Capture the cell that displays the provided text and extract its (X, Y) central coordinate. 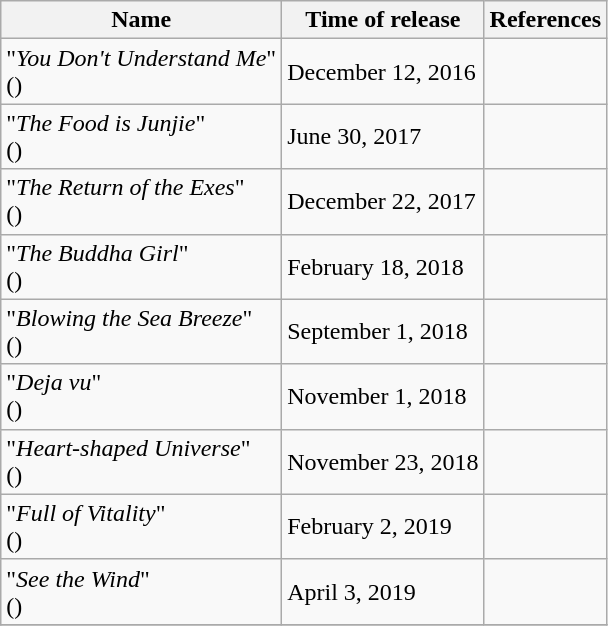
"Heart-shaped Universe"() (142, 462)
November 23, 2018 (383, 462)
December 12, 2016 (383, 72)
November 1, 2018 (383, 396)
"The Return of the Exes"() (142, 202)
September 1, 2018 (383, 332)
"You Don't Understand Me"() (142, 72)
"Full of Vitality"() (142, 526)
June 30, 2017 (383, 136)
"See the Wind"() (142, 592)
"The Food is Junjie"() (142, 136)
References (546, 20)
"Blowing the Sea Breeze"() (142, 332)
Time of release (383, 20)
February 18, 2018 (383, 266)
February 2, 2019 (383, 526)
Name (142, 20)
April 3, 2019 (383, 592)
"Deja vu"() (142, 396)
"The Buddha Girl"() (142, 266)
December 22, 2017 (383, 202)
